Scan for the cell matching the given text and deliver its (x, y) coordinate at center. 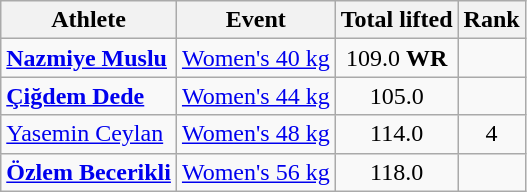
4 (492, 134)
Çiğdem Dede (89, 96)
Women's 56 kg (256, 172)
118.0 (396, 172)
Total lifted (396, 20)
Event (256, 20)
Yasemin Ceylan (89, 134)
105.0 (396, 96)
114.0 (396, 134)
109.0 WR (396, 58)
Women's 44 kg (256, 96)
Rank (492, 20)
Athlete (89, 20)
Women's 48 kg (256, 134)
Nazmiye Muslu (89, 58)
Özlem Becerikli (89, 172)
Women's 40 kg (256, 58)
